Locate the cell with the specified text and output its [X, Y] center coordinate. 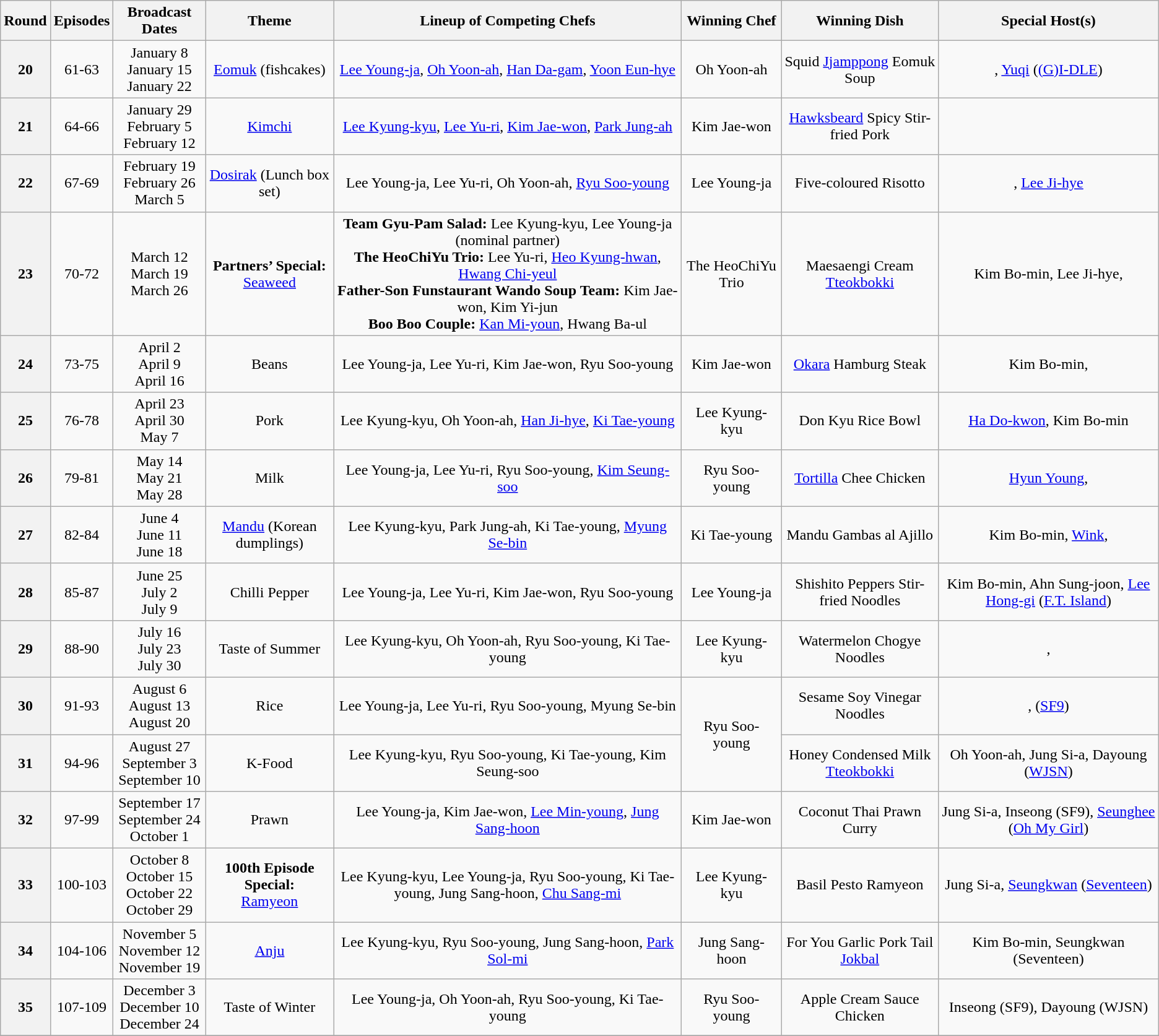
Tortilla Chee Chicken [860, 478]
100-103 [82, 885]
October 8October 15October 22October 29 [160, 885]
Lee Kyung-kyu, Lee Young-ja, Ryu Soo-young, Ki Tae-young, Jung Sang-hoon, Chu Sang-mi [508, 885]
76-78 [82, 421]
35 [25, 1008]
Apple Cream Sauce Chicken [860, 1008]
The HeoChiYu Trio [732, 274]
Winning Dish [860, 21]
Prawn [270, 820]
24 [25, 364]
Dosirak (Lunch box set) [270, 183]
K-Food [270, 762]
Lineup of Competing Chefs [508, 21]
Coconut Thai Prawn Curry [860, 820]
Jung Si-a, Seungkwan (Seventeen) [1049, 885]
Taste of Winter [270, 1008]
33 [25, 885]
Kim Bo-min, Ahn Sung-joon, Lee Hong-gi (F.T. Island) [1049, 592]
Anju [270, 951]
April 23April 30May 7 [160, 421]
Okara Hamburg Steak [860, 364]
May 14May 21May 28 [160, 478]
61-63 [82, 69]
Partners’ Special:Seaweed [270, 274]
, [1049, 649]
Lee Kyung-kyu, Ryu Soo-young, Ki Tae-young, Kim Seung-soo [508, 762]
July 16July 23July 30 [160, 649]
79-81 [82, 478]
Lee Young-ja, Lee Yu-ri, Ryu Soo-young, Kim Seung-soo [508, 478]
June 25July 2July 9 [160, 592]
Don Kyu Rice Bowl [860, 421]
20 [25, 69]
Broadcast Dates [160, 21]
23 [25, 274]
Lee Young-ja, Oh Yoon-ah, Ryu Soo-young, Ki Tae-young [508, 1008]
August 6August 13August 20 [160, 706]
Taste of Summer [270, 649]
August 27September 3September 10 [160, 762]
Pork [270, 421]
Beans [270, 364]
82-84 [82, 535]
, Yuqi ((G)I-DLE) [1049, 69]
For You Garlic Pork Tail Jokbal [860, 951]
April 2April 9April 16 [160, 364]
Lee Kyung-kyu, Oh Yoon-ah, Han Ji-hye, Ki Tae-young [508, 421]
Honey Condensed Milk Tteokbokki [860, 762]
Eomuk (fishcakes) [270, 69]
88-90 [82, 649]
34 [25, 951]
97-99 [82, 820]
Ha Do-kwon, Kim Bo-min [1049, 421]
March 12March 19March 26 [160, 274]
, Lee Ji-hye [1049, 183]
104-106 [82, 951]
32 [25, 820]
Mandu (Korean dumplings) [270, 535]
100th Episode Special:Ramyeon [270, 885]
Kim Bo-min, Seungkwan (Seventeen) [1049, 951]
Lee Kyung-kyu, Oh Yoon-ah, Ryu Soo-young, Ki Tae-young [508, 649]
26 [25, 478]
January 8January 15January 22 [160, 69]
64-66 [82, 126]
21 [25, 126]
Hawksbeard Spicy Stir-fried Pork [860, 126]
January 29February 5February 12 [160, 126]
Winning Chef [732, 21]
Kim Bo-min, [1049, 364]
Five-coloured Risotto [860, 183]
Oh Yoon-ah, Jung Si-a, Dayoung (WJSN) [1049, 762]
, (SF9) [1049, 706]
Kimchi [270, 126]
Lee Kyung-kyu, Ryu Soo-young, Jung Sang-hoon, Park Sol-mi [508, 951]
Shishito Peppers Stir-fried Noodles [860, 592]
Inseong (SF9), Dayoung (WJSN) [1049, 1008]
Ki Tae-young [732, 535]
27 [25, 535]
31 [25, 762]
Lee Young-ja, Kim Jae-won, Lee Min-young, Jung Sang-hoon [508, 820]
Chilli Pepper [270, 592]
Special Host(s) [1049, 21]
Rice [270, 706]
Lee Kyung-kyu, Lee Yu-ri, Kim Jae-won, Park Jung-ah [508, 126]
Kim Bo-min, Wink, [1049, 535]
Mandu Gambas al Ajillo [860, 535]
June 4June 11June 18 [160, 535]
91-93 [82, 706]
Hyun Young, [1049, 478]
67-69 [82, 183]
22 [25, 183]
December 3December 10December 24 [160, 1008]
Kim Bo-min, Lee Ji-hye, [1049, 274]
Lee Young-ja, Lee Yu-ri, Oh Yoon-ah, Ryu Soo-young [508, 183]
85-87 [82, 592]
29 [25, 649]
Basil Pesto Ramyeon [860, 885]
Lee Young-ja, Oh Yoon-ah, Han Da-gam, Yoon Eun-hye [508, 69]
Watermelon Chogye Noodles [860, 649]
73-75 [82, 364]
Jung Sang-hoon [732, 951]
107-109 [82, 1008]
28 [25, 592]
25 [25, 421]
Lee Young-ja, Lee Yu-ri, Ryu Soo-young, Myung Se-bin [508, 706]
Squid Jjamppong Eomuk Soup [860, 69]
Milk [270, 478]
Sesame Soy Vinegar Noodles [860, 706]
Theme [270, 21]
Round [25, 21]
February 19February 26March 5 [160, 183]
Oh Yoon-ah [732, 69]
Episodes [82, 21]
Lee Kyung-kyu, Park Jung-ah, Ki Tae-young, Myung Se-bin [508, 535]
94-96 [82, 762]
November 5November 12November 19 [160, 951]
September 17September 24October 1 [160, 820]
70-72 [82, 274]
Maesaengi Cream Tteokbokki [860, 274]
Jung Si-a, Inseong (SF9), Seunghee (Oh My Girl) [1049, 820]
30 [25, 706]
